Scan for the cell matching the given text and deliver its [X, Y] coordinate at center. 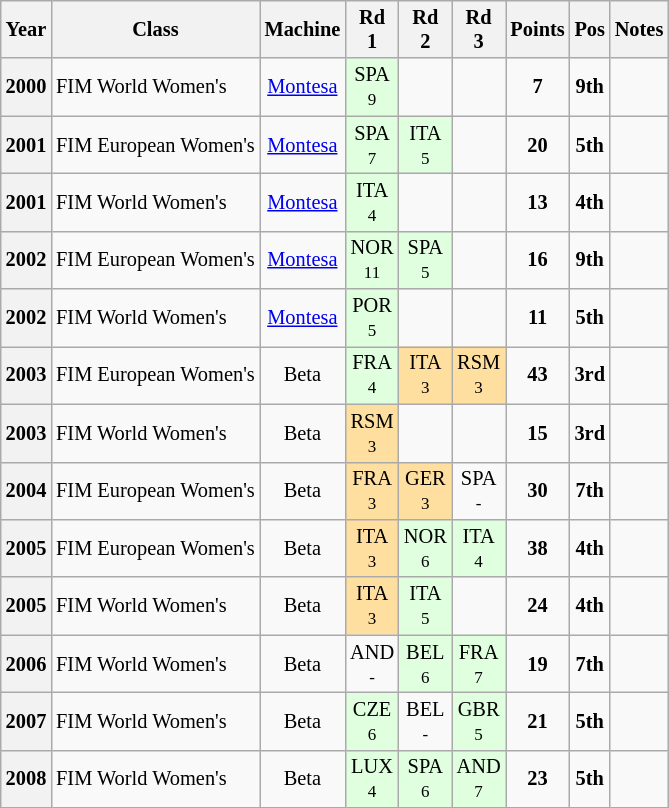
SPA9 [372, 87]
2000 [26, 87]
Rd2 [426, 29]
11 [538, 318]
FRA3 [372, 491]
Rd3 [479, 29]
16 [538, 260]
SPA5 [426, 260]
Rd1 [372, 29]
43 [538, 375]
FRA4 [372, 375]
BEL- [426, 721]
Pos [590, 29]
2004 [26, 491]
NOR6 [426, 548]
Class [155, 29]
Machine [303, 29]
20 [538, 145]
23 [538, 779]
CZE6 [372, 721]
2007 [26, 721]
SPA7 [372, 145]
GBR5 [479, 721]
AND- [372, 664]
AND7 [479, 779]
24 [538, 606]
21 [538, 721]
Notes [639, 29]
2008 [26, 779]
POR5 [372, 318]
FRA7 [479, 664]
13 [538, 202]
BEL6 [426, 664]
GER3 [426, 491]
2006 [26, 664]
LUX4 [372, 779]
SPA- [479, 491]
15 [538, 433]
SPA6 [426, 779]
19 [538, 664]
Year [26, 29]
30 [538, 491]
NOR11 [372, 260]
7 [538, 87]
38 [538, 548]
Points [538, 29]
